Pinpoint the cell where the given text exists, returning its (X, Y) midpoint coordinate. 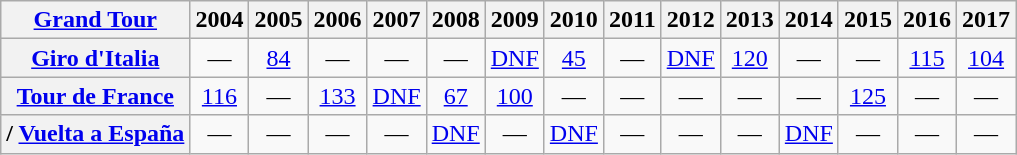
115 (926, 58)
104 (986, 58)
2008 (456, 20)
133 (338, 96)
2010 (574, 20)
Tour de France (96, 96)
125 (868, 96)
2012 (690, 20)
/ Vuelta a España (96, 134)
2013 (750, 20)
116 (220, 96)
2009 (514, 20)
84 (278, 58)
100 (514, 96)
Giro d'Italia (96, 58)
2011 (632, 20)
2006 (338, 20)
2005 (278, 20)
45 (574, 58)
120 (750, 58)
2014 (808, 20)
2004 (220, 20)
2017 (986, 20)
2015 (868, 20)
2016 (926, 20)
2007 (396, 20)
67 (456, 96)
Grand Tour (96, 20)
